Find where the given text appears and provide that cell's center as [x, y] coordinate. 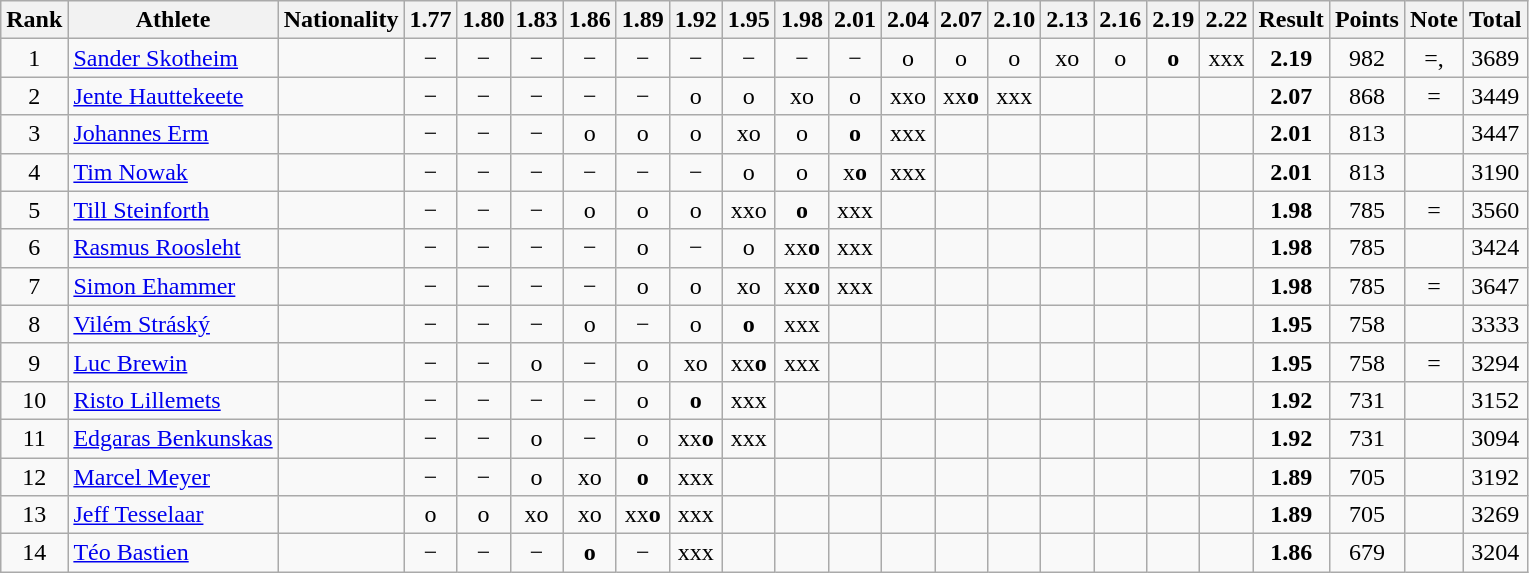
Marcel Meyer [173, 477]
3192 [1495, 477]
Athlete [173, 20]
3333 [1495, 324]
4 [34, 172]
Edgaras Benkunskas [173, 438]
Téo Bastien [173, 553]
Jeff Tesselaar [173, 515]
3447 [1495, 134]
Rasmus Roosleht [173, 248]
7 [34, 286]
3094 [1495, 438]
Luc Brewin [173, 362]
2.13 [1068, 20]
2.22 [1226, 20]
Risto Lillemets [173, 400]
3204 [1495, 553]
Points [1366, 20]
1.80 [484, 20]
Till Steinforth [173, 210]
Sander Skotheim [173, 58]
3647 [1495, 286]
11 [34, 438]
2.10 [1014, 20]
3 [34, 134]
8 [34, 324]
3560 [1495, 210]
1.77 [430, 20]
1.83 [536, 20]
Jente Hauttekeete [173, 96]
Note [1434, 20]
9 [34, 362]
982 [1366, 58]
Johannes Erm [173, 134]
12 [34, 477]
13 [34, 515]
Nationality [341, 20]
3190 [1495, 172]
=, [1434, 58]
6 [34, 248]
2.04 [908, 20]
3152 [1495, 400]
Total [1495, 20]
1 [34, 58]
679 [1366, 553]
Tim Nowak [173, 172]
868 [1366, 96]
Result [1291, 20]
3269 [1495, 515]
Vilém Stráský [173, 324]
5 [34, 210]
10 [34, 400]
3449 [1495, 96]
14 [34, 553]
3424 [1495, 248]
3294 [1495, 362]
2.16 [1120, 20]
3689 [1495, 58]
Rank [34, 20]
2 [34, 96]
Simon Ehammer [173, 286]
